Return the (x, y) coordinate for the center point of the cell that contains the specified text.  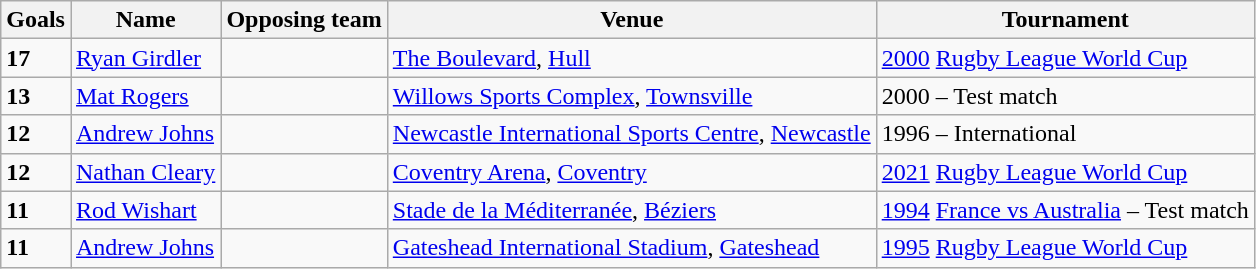
Newcastle International Sports Centre, Newcastle (632, 134)
Ryan Girdler (145, 58)
Goals (36, 20)
Name (145, 20)
The Boulevard, Hull (632, 58)
Venue (632, 20)
2000 Rugby League World Cup (1065, 58)
Coventry Arena, Coventry (632, 172)
Stade de la Méditerranée, Béziers (632, 210)
2021 Rugby League World Cup (1065, 172)
Willows Sports Complex, Townsville (632, 96)
Nathan Cleary (145, 172)
1994 France vs Australia – Test match (1065, 210)
Mat Rogers (145, 96)
Tournament (1065, 20)
Gateshead International Stadium, Gateshead (632, 248)
1996 – International (1065, 134)
1995 Rugby League World Cup (1065, 248)
Opposing team (304, 20)
2000 – Test match (1065, 96)
17 (36, 58)
13 (36, 96)
Rod Wishart (145, 210)
